Detect which cell encompasses the target text, then output its (x, y) center coordinate. 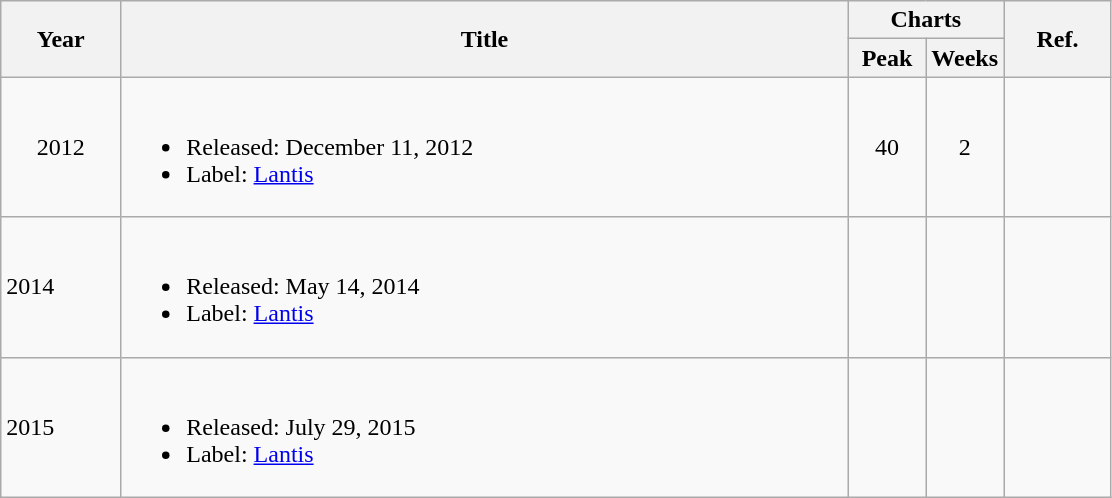
Released: May 14, 2014Label: Lantis (484, 287)
2 (965, 147)
Charts (926, 20)
2012 (61, 147)
40 (887, 147)
2015 (61, 427)
Released: July 29, 2015Label: Lantis (484, 427)
Title (484, 39)
Weeks (965, 58)
Ref. (1058, 39)
2014 (61, 287)
Year (61, 39)
Peak (887, 58)
Released: December 11, 2012Label: Lantis (484, 147)
